Extract the (x, y) coordinate from the center of the cell holding the provided text.  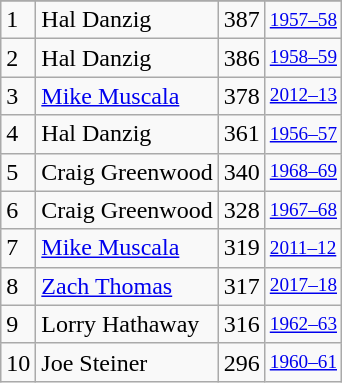
1956–57 (303, 134)
4 (18, 134)
2 (18, 58)
387 (242, 20)
6 (18, 210)
8 (18, 286)
316 (242, 324)
340 (242, 172)
386 (242, 58)
3 (18, 96)
Joe Steiner (127, 362)
1958–59 (303, 58)
1957–58 (303, 20)
1960–61 (303, 362)
361 (242, 134)
319 (242, 248)
296 (242, 362)
Zach Thomas (127, 286)
1968–69 (303, 172)
9 (18, 324)
Lorry Hathaway (127, 324)
1 (18, 20)
2011–12 (303, 248)
378 (242, 96)
317 (242, 286)
2012–13 (303, 96)
5 (18, 172)
2017–18 (303, 286)
328 (242, 210)
7 (18, 248)
1967–68 (303, 210)
10 (18, 362)
1962–63 (303, 324)
